Identify which cell holds the provided text, then report its [X, Y] central coordinate. 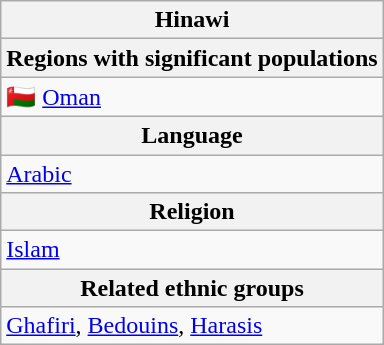
Ghafiri, Bedouins, Harasis [192, 326]
Related ethnic groups [192, 288]
Regions with significant populations [192, 58]
Islam [192, 250]
🇴🇲 Oman [192, 97]
Hinawi [192, 20]
Religion [192, 212]
Language [192, 135]
Arabic [192, 173]
